For the text-containing cell, return its midpoint in [X, Y] coordinate format. 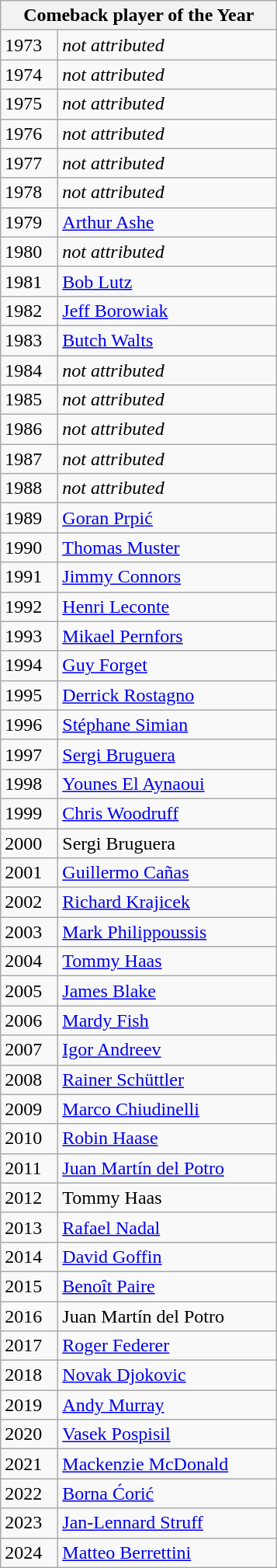
1993 [29, 636]
2011 [29, 1168]
Guy Forget [168, 666]
1976 [29, 134]
2010 [29, 1139]
2000 [29, 843]
Mikael Pernfors [168, 636]
Mackenzie McDonald [168, 1464]
2018 [29, 1375]
Jan-Lennard Struff [168, 1523]
2001 [29, 873]
2008 [29, 1080]
2017 [29, 1346]
Guillermo Cañas [168, 873]
1995 [29, 695]
Vasek Pospisil [168, 1434]
1973 [29, 45]
2003 [29, 932]
Benoît Paire [168, 1286]
Matteo Berrettini [168, 1552]
James Blake [168, 991]
Robin Haase [168, 1139]
Arthur Ashe [168, 222]
Mardy Fish [168, 1020]
Chris Woodruff [168, 813]
Roger Federer [168, 1346]
Igor Andreev [168, 1050]
1992 [29, 607]
2015 [29, 1286]
1974 [29, 75]
2024 [29, 1552]
1987 [29, 459]
1977 [29, 163]
2005 [29, 991]
1996 [29, 725]
1999 [29, 813]
Mark Philippoussis [168, 932]
2020 [29, 1434]
Bob Lutz [168, 281]
2022 [29, 1493]
2006 [29, 1020]
2012 [29, 1198]
Stéphane Simian [168, 725]
Comeback player of the Year [139, 16]
Richard Krajicek [168, 902]
Marco Chiudinelli [168, 1109]
1991 [29, 577]
1984 [29, 370]
1983 [29, 340]
1988 [29, 488]
1975 [29, 104]
1990 [29, 548]
1997 [29, 754]
2004 [29, 961]
Goran Prpić [168, 518]
Borna Ćorić [168, 1493]
2023 [29, 1523]
1981 [29, 281]
Derrick Rostagno [168, 695]
2013 [29, 1227]
1982 [29, 311]
1989 [29, 518]
1985 [29, 400]
1979 [29, 222]
2016 [29, 1316]
2007 [29, 1050]
Butch Walts [168, 340]
Jimmy Connors [168, 577]
2014 [29, 1257]
1986 [29, 429]
Andy Murray [168, 1405]
Henri Leconte [168, 607]
2002 [29, 902]
2009 [29, 1109]
Thomas Muster [168, 548]
David Goffin [168, 1257]
Rafael Nadal [168, 1227]
2019 [29, 1405]
Younes El Aynaoui [168, 784]
1994 [29, 666]
Jeff Borowiak [168, 311]
1978 [29, 193]
1998 [29, 784]
Rainer Schüttler [168, 1080]
1980 [29, 252]
2021 [29, 1464]
Novak Djokovic [168, 1375]
